Output the [X, Y] coordinate of the center of the cell containing the given text.  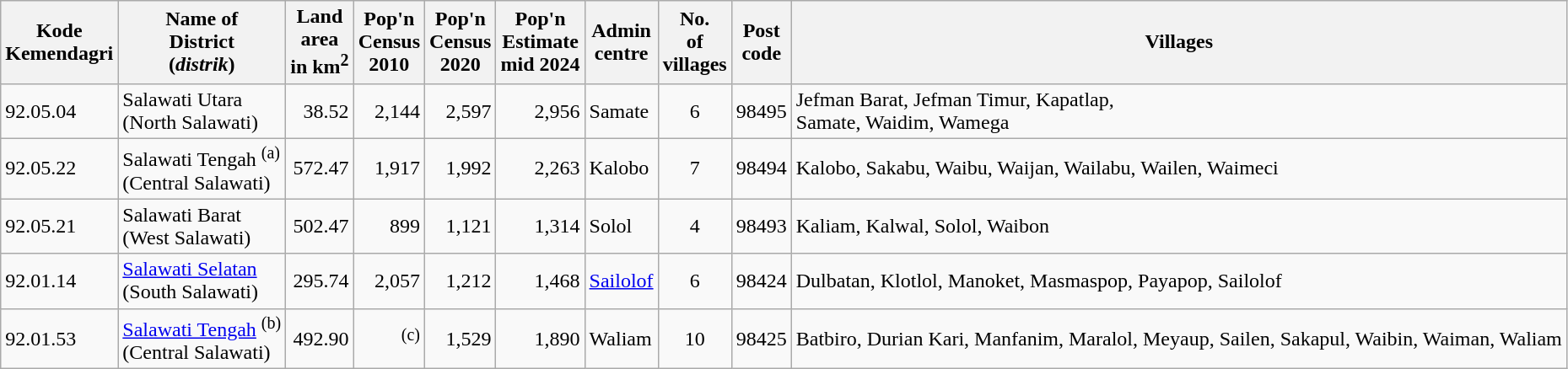
(c) [389, 339]
Name ofDistrict(distrik) [202, 42]
Pop'nCensus2020 [461, 42]
Kalobo [621, 168]
98495 [761, 111]
10 [695, 339]
4 [695, 226]
Salawati Tengah (b)(Central Salawati) [202, 339]
295.74 [320, 281]
92.05.21 [59, 226]
2,956 [540, 111]
1,890 [540, 339]
899 [389, 226]
No. ofvillages [695, 42]
Landareain km2 [320, 42]
492.90 [320, 339]
Dulbatan, Klotlol, Manoket, Masmaspop, Payapop, Sailolof [1179, 281]
Sailolof [621, 281]
1,992 [461, 168]
98493 [761, 226]
Salawati Utara (North Salawati) [202, 111]
Kode Kemendagri [59, 42]
98424 [761, 281]
Salawati Barat (West Salawati) [202, 226]
2,597 [461, 111]
1,212 [461, 281]
1,121 [461, 226]
572.47 [320, 168]
7 [695, 168]
Kalobo, Sakabu, Waibu, Waijan, Wailabu, Wailen, Waimeci [1179, 168]
2,057 [389, 281]
98425 [761, 339]
Villages [1179, 42]
1,314 [540, 226]
92.05.22 [59, 168]
Admincentre [621, 42]
Postcode [761, 42]
38.52 [320, 111]
Kaliam, Kalwal, Solol, Waibon [1179, 226]
98494 [761, 168]
Salawati Tengah (a) (Central Salawati) [202, 168]
502.47 [320, 226]
92.01.53 [59, 339]
1,529 [461, 339]
2,263 [540, 168]
Salawati Selatan (South Salawati) [202, 281]
2,144 [389, 111]
1,468 [540, 281]
Pop'nCensus2010 [389, 42]
92.01.14 [59, 281]
Samate [621, 111]
Batbiro, Durian Kari, Manfanim, Maralol, Meyaup, Sailen, Sakapul, Waibin, Waiman, Waliam [1179, 339]
1,917 [389, 168]
Waliam [621, 339]
Solol [621, 226]
Pop'nEstimatemid 2024 [540, 42]
Jefman Barat, Jefman Timur, Kapatlap, Samate, Waidim, Wamega [1179, 111]
92.05.04 [59, 111]
